For the text-containing cell, return its midpoint in (x, y) coordinate format. 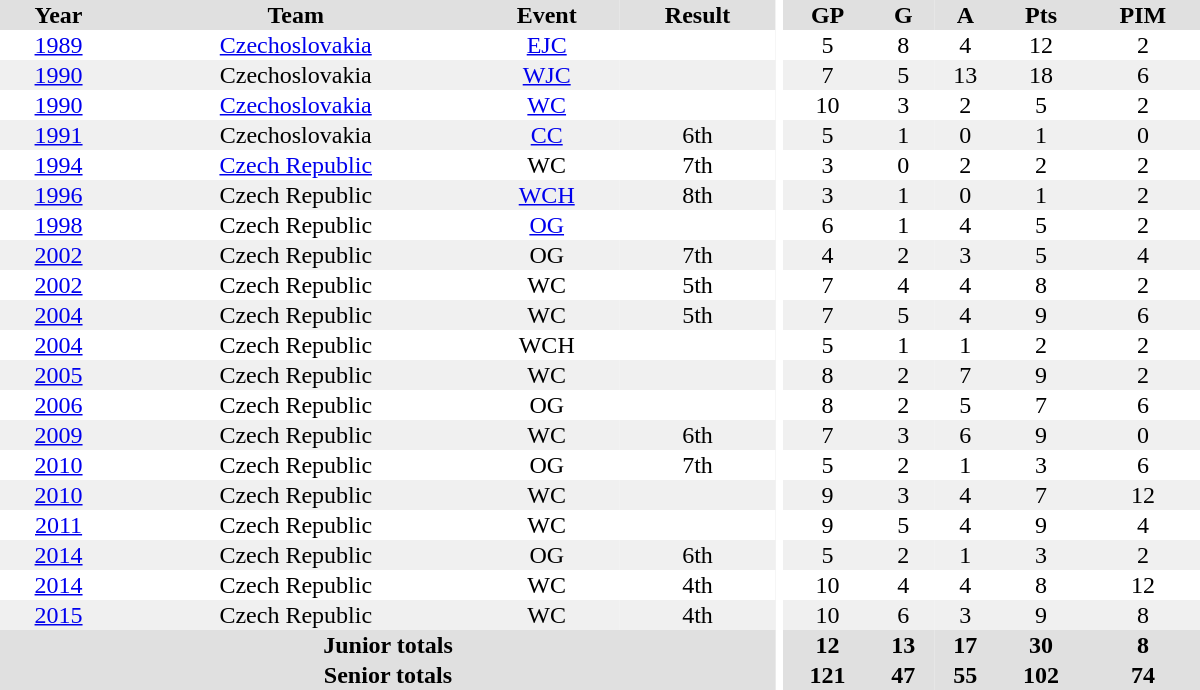
1996 (58, 195)
G (903, 15)
47 (903, 675)
18 (1041, 75)
1994 (58, 165)
1991 (58, 135)
Senior totals (388, 675)
74 (1143, 675)
GP (828, 15)
1989 (58, 45)
1998 (58, 225)
Event (546, 15)
WJC (546, 75)
Team (296, 15)
30 (1041, 645)
CC (546, 135)
8th (698, 195)
Year (58, 15)
A (965, 15)
2009 (58, 435)
17 (965, 645)
2015 (58, 615)
EJC (546, 45)
2011 (58, 525)
55 (965, 675)
PIM (1143, 15)
Pts (1041, 15)
102 (1041, 675)
Result (698, 15)
Junior totals (388, 645)
2006 (58, 405)
121 (828, 675)
2005 (58, 375)
